Locate the cell with the specified text and output its [x, y] center coordinate. 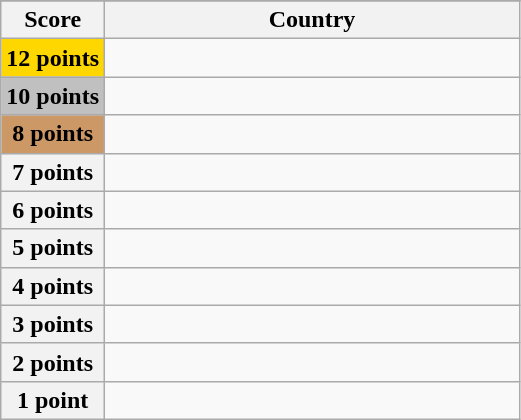
1 point [53, 400]
3 points [53, 324]
Score [53, 20]
10 points [53, 96]
2 points [53, 362]
Country [312, 20]
7 points [53, 172]
8 points [53, 134]
4 points [53, 286]
12 points [53, 58]
6 points [53, 210]
5 points [53, 248]
